Find where the given text appears and provide that cell's center as (X, Y) coordinate. 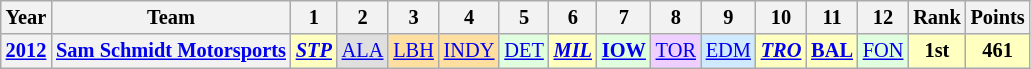
5 (524, 17)
TRO (781, 51)
11 (832, 17)
EDM (728, 51)
Sam Schmidt Motorsports (171, 51)
STP (314, 51)
3 (413, 17)
Year (26, 17)
TOR (676, 51)
Team (171, 17)
6 (573, 17)
LBH (413, 51)
Rank (936, 17)
BAL (832, 51)
DET (524, 51)
4 (470, 17)
INDY (470, 51)
10 (781, 17)
8 (676, 17)
ALA (363, 51)
MIL (573, 51)
FON (883, 51)
7 (624, 17)
2 (363, 17)
461 (998, 51)
Points (998, 17)
1st (936, 51)
2012 (26, 51)
IOW (624, 51)
12 (883, 17)
9 (728, 17)
1 (314, 17)
